Return (x, y) of the center of cell containing provided text 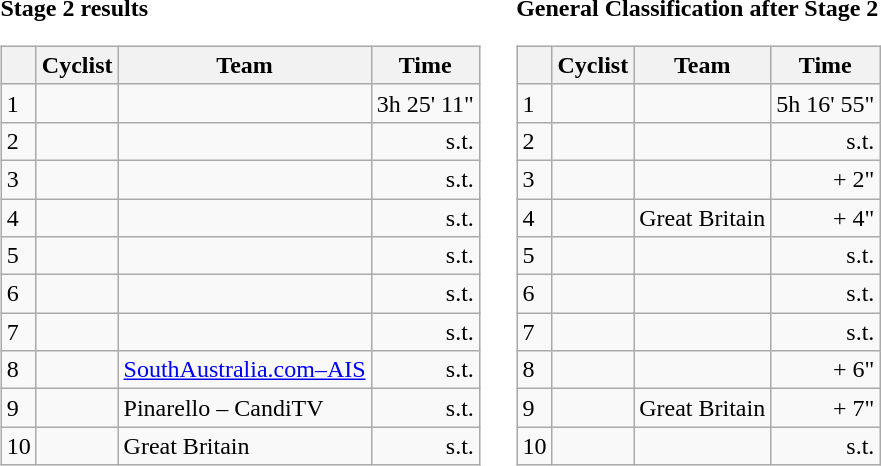
5h 16' 55" (826, 103)
Pinarello – CandiTV (244, 408)
SouthAustralia.com–AIS (244, 370)
+ 6" (826, 370)
+ 7" (826, 408)
3h 25' 11" (425, 103)
+ 2" (826, 179)
+ 4" (826, 217)
